Output the (x, y) coordinate of the center of the cell containing the given text.  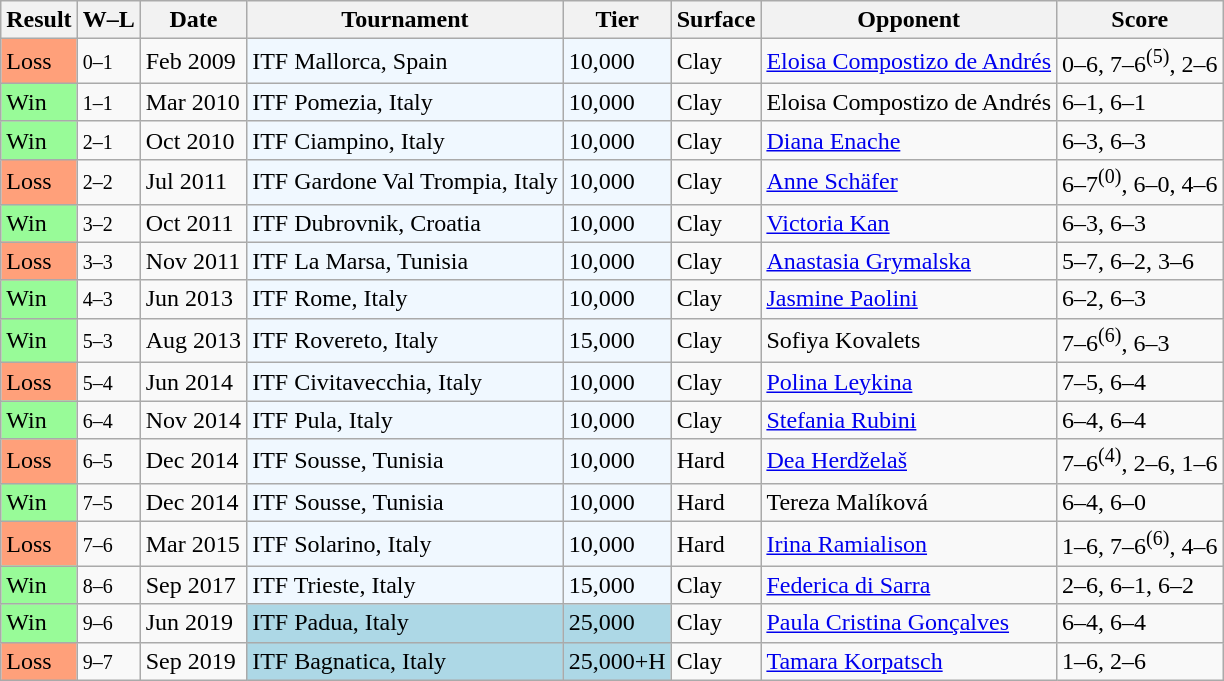
4–3 (108, 299)
Anne Schäfer (909, 182)
3–3 (108, 261)
Aug 2013 (193, 340)
5–7, 6–2, 3–6 (1140, 261)
ITF Pula, Italy (406, 420)
Nov 2011 (193, 261)
1–1 (108, 102)
Opponent (909, 20)
Oct 2011 (193, 223)
Tamara Korpatsch (909, 661)
Jun 2014 (193, 382)
Jasmine Paolini (909, 299)
6–4 (108, 420)
Sofiya Kovalets (909, 340)
W–L (108, 20)
9–7 (108, 661)
Mar 2010 (193, 102)
6–2, 6–3 (1140, 299)
Tereza Malíková (909, 502)
ITF Rovereto, Italy (406, 340)
Tournament (406, 20)
7–5, 6–4 (1140, 382)
6–4, 6–0 (1140, 502)
6–5 (108, 462)
Jun 2013 (193, 299)
Dea Herdželaš (909, 462)
3–2 (108, 223)
Feb 2009 (193, 62)
2–1 (108, 140)
ITF Pomezia, Italy (406, 102)
Polina Leykina (909, 382)
Victoria Kan (909, 223)
5–3 (108, 340)
Sep 2017 (193, 585)
Irina Ramialison (909, 544)
Anastasia Grymalska (909, 261)
5–4 (108, 382)
7–5 (108, 502)
2–6, 6–1, 6–2 (1140, 585)
ITF Bagnatica, Italy (406, 661)
ITF Ciampino, Italy (406, 140)
Sep 2019 (193, 661)
ITF Padua, Italy (406, 623)
Stefania Rubini (909, 420)
2–2 (108, 182)
7–6(4), 2–6, 1–6 (1140, 462)
6–1, 6–1 (1140, 102)
ITF La Marsa, Tunisia (406, 261)
ITF Solarino, Italy (406, 544)
ITF Trieste, Italy (406, 585)
7–6 (108, 544)
Date (193, 20)
Nov 2014 (193, 420)
0–1 (108, 62)
1–6, 7–6(6), 4–6 (1140, 544)
ITF Gardone Val Trompia, Italy (406, 182)
1–6, 2–6 (1140, 661)
7–6(6), 6–3 (1140, 340)
Score (1140, 20)
ITF Rome, Italy (406, 299)
Surface (716, 20)
Diana Enache (909, 140)
6–7(0), 6–0, 4–6 (1140, 182)
25,000 (617, 623)
Oct 2010 (193, 140)
Paula Cristina Gonçalves (909, 623)
Result (39, 20)
Jun 2019 (193, 623)
9–6 (108, 623)
ITF Civitavecchia, Italy (406, 382)
Tier (617, 20)
ITF Mallorca, Spain (406, 62)
ITF Dubrovnik, Croatia (406, 223)
Mar 2015 (193, 544)
Federica di Sarra (909, 585)
0–6, 7–6(5), 2–6 (1140, 62)
Jul 2011 (193, 182)
8–6 (108, 585)
25,000+H (617, 661)
